For the text-containing cell, return its midpoint in (X, Y) coordinate format. 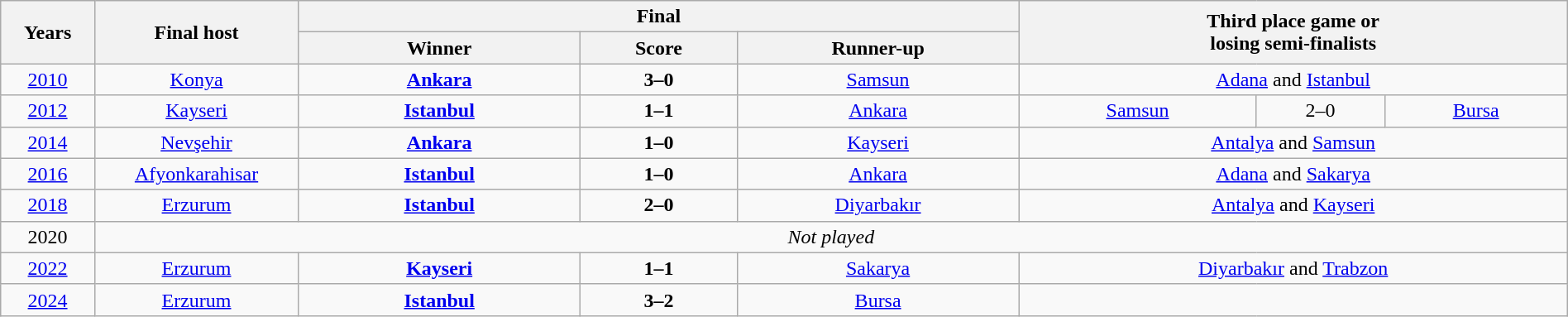
Antalya and Samsun (1293, 142)
2010 (48, 79)
Antalya and Kayseri (1293, 205)
2020 (48, 237)
Konya (196, 79)
Afyonkarahisar (196, 174)
2016 (48, 174)
Adana and Istanbul (1293, 79)
Score (658, 48)
2012 (48, 111)
Not played (830, 237)
Third place game orlosing semi-finalists (1293, 32)
Diyarbakır (878, 205)
3–2 (658, 300)
2018 (48, 205)
Nevşehir (196, 142)
Final (658, 17)
2014 (48, 142)
Adana and Sakarya (1293, 174)
Sakarya (878, 268)
Years (48, 32)
2024 (48, 300)
Winner (440, 48)
2022 (48, 268)
Final host (196, 32)
Runner-up (878, 48)
Diyarbakır and Trabzon (1293, 268)
3–0 (658, 79)
